Pinpoint the cell where the given text exists, returning its (X, Y) midpoint coordinate. 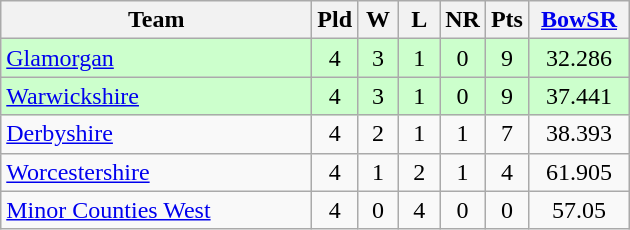
38.393 (578, 134)
32.286 (578, 58)
57.05 (578, 210)
L (420, 20)
BowSR (578, 20)
Pld (335, 20)
Worcestershire (156, 172)
Warwickshire (156, 96)
37.441 (578, 96)
Team (156, 20)
W (378, 20)
7 (506, 134)
NR (463, 20)
Glamorgan (156, 58)
Derbyshire (156, 134)
61.905 (578, 172)
Pts (506, 20)
Minor Counties West (156, 210)
